Output the (X, Y) coordinate of the center of the cell containing the given text.  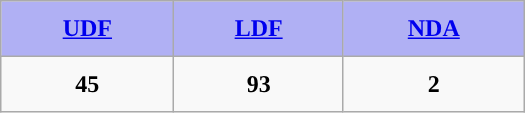
45 (88, 84)
93 (258, 84)
LDF (258, 29)
NDA (434, 29)
2 (434, 84)
UDF (88, 29)
